Find where the given text appears and provide that cell's center as (X, Y) coordinate. 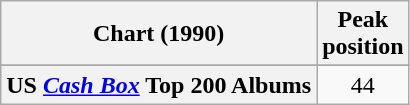
Peak position (363, 34)
Chart (1990) (159, 34)
44 (363, 85)
US Cash Box Top 200 Albums (159, 85)
